Extract the [X, Y] coordinate from the center of the cell holding the provided text.  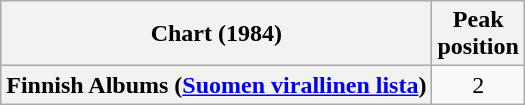
Finnish Albums (Suomen virallinen lista) [216, 85]
2 [478, 85]
Peak position [478, 34]
Chart (1984) [216, 34]
